Scan for the cell matching the given text and deliver its [x, y] coordinate at center. 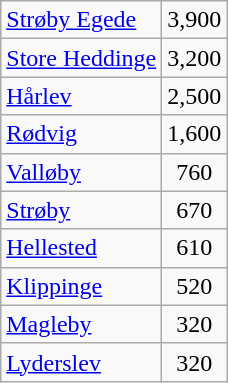
610 [194, 248]
Lyderslev [82, 362]
Magleby [82, 324]
Strøby Egede [82, 20]
670 [194, 210]
Klippinge [82, 286]
Store Heddinge [82, 58]
Hårlev [82, 96]
Valløby [82, 172]
520 [194, 286]
2,500 [194, 96]
Strøby [82, 210]
Hellested [82, 248]
1,600 [194, 134]
Rødvig [82, 134]
3,200 [194, 58]
760 [194, 172]
3,900 [194, 20]
